Detect which cell encompasses the target text, then output its (x, y) center coordinate. 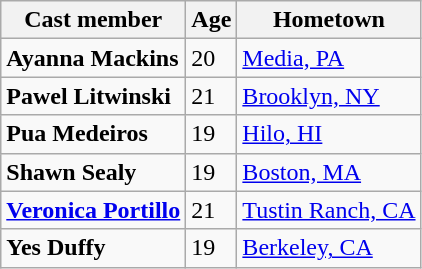
Berkeley, CA (329, 248)
Ayanna Mackins (94, 58)
Brooklyn, NY (329, 96)
Hilo, HI (329, 134)
20 (212, 58)
Cast member (94, 20)
Age (212, 20)
Media, PA (329, 58)
Pawel Litwinski (94, 96)
Shawn Sealy (94, 172)
Boston, MA (329, 172)
Tustin Ranch, CA (329, 210)
Pua Medeiros (94, 134)
Yes Duffy (94, 248)
Veronica Portillo (94, 210)
Hometown (329, 20)
